From the cell containing the given text, extract its center point as [X, Y] coordinate. 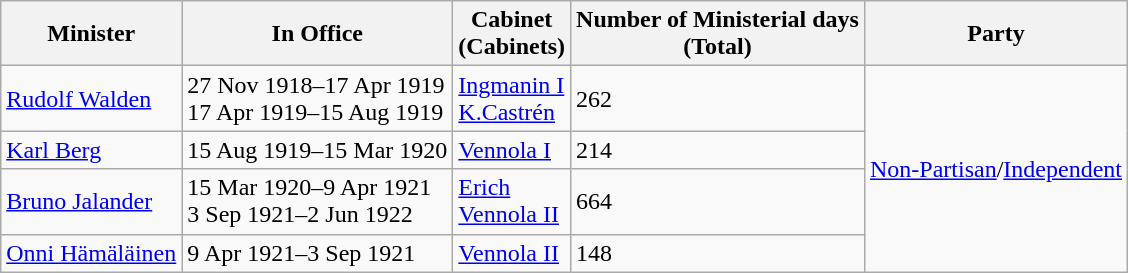
664 [718, 202]
Vennola I [512, 150]
15 Aug 1919–15 Mar 1920 [318, 150]
In Office [318, 34]
214 [718, 150]
Onni Hämäläinen [92, 253]
15 Mar 1920–9 Apr 19213 Sep 1921–2 Jun 1922 [318, 202]
148 [718, 253]
ErichVennola II [512, 202]
9 Apr 1921–3 Sep 1921 [318, 253]
Cabinet(Cabinets) [512, 34]
Bruno Jalander [92, 202]
262 [718, 98]
Ingmanin IK.Castrén [512, 98]
Vennola II [512, 253]
Non-Partisan/Independent [996, 169]
Rudolf Walden [92, 98]
Party [996, 34]
27 Nov 1918–17 Apr 191917 Apr 1919–15 Aug 1919 [318, 98]
Number of Ministerial days (Total) [718, 34]
Minister [92, 34]
Karl Berg [92, 150]
